Locate the cell with the specified text and output its (X, Y) center coordinate. 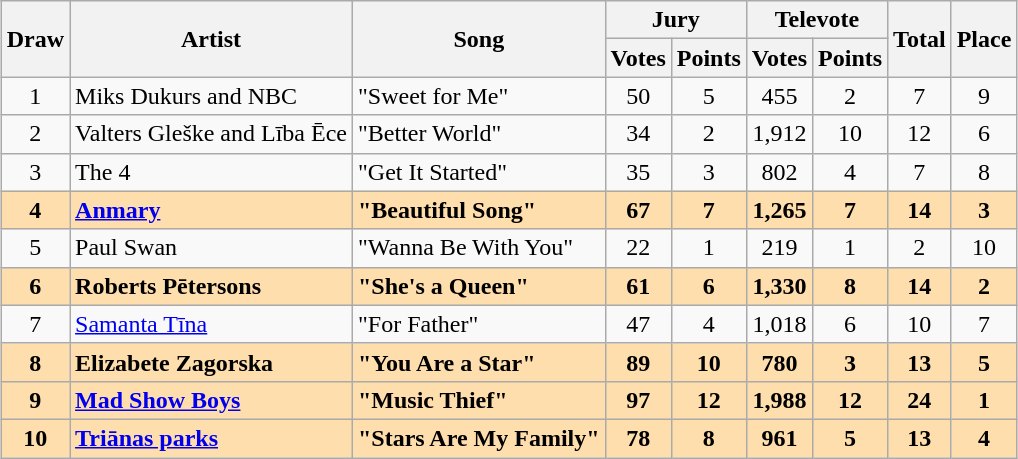
Jury (676, 20)
35 (638, 172)
Elizabete Zagorska (212, 362)
The 4 (212, 172)
50 (638, 96)
Mad Show Boys (212, 400)
89 (638, 362)
97 (638, 400)
"Music Thief" (480, 400)
"Stars Are My Family" (480, 438)
"Wanna Be With You" (480, 248)
Televote (816, 20)
1,265 (779, 210)
78 (638, 438)
1,988 (779, 400)
"Better World" (480, 134)
Valters Gleške and Lība Ēce (212, 134)
"Beautiful Song" (480, 210)
"Sweet for Me" (480, 96)
Triānas parks (212, 438)
47 (638, 324)
Draw (35, 39)
61 (638, 286)
Roberts Pētersons (212, 286)
"You Are a Star" (480, 362)
1,330 (779, 286)
"She's a Queen" (480, 286)
961 (779, 438)
1,018 (779, 324)
24 (920, 400)
780 (779, 362)
455 (779, 96)
Artist (212, 39)
Samanta Tīna (212, 324)
22 (638, 248)
219 (779, 248)
Miks Dukurs and NBC (212, 96)
"For Father" (480, 324)
34 (638, 134)
Anmary (212, 210)
Paul Swan (212, 248)
67 (638, 210)
Song (480, 39)
Place (984, 39)
1,912 (779, 134)
802 (779, 172)
Total (920, 39)
"Get It Started" (480, 172)
